Locate the cell with the specified text and output its [X, Y] center coordinate. 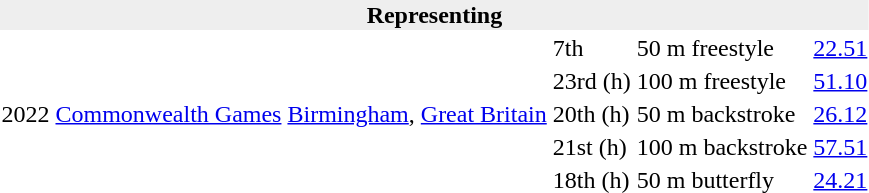
7th [592, 48]
50 m backstroke [722, 114]
22.51 [840, 48]
21st (h) [592, 147]
26.12 [840, 114]
100 m freestyle [722, 81]
51.10 [840, 81]
Representing [434, 15]
100 m backstroke [722, 147]
57.51 [840, 147]
20th (h) [592, 114]
23rd (h) [592, 81]
50 m freestyle [722, 48]
